For the text-containing cell, return its midpoint in [X, Y] coordinate format. 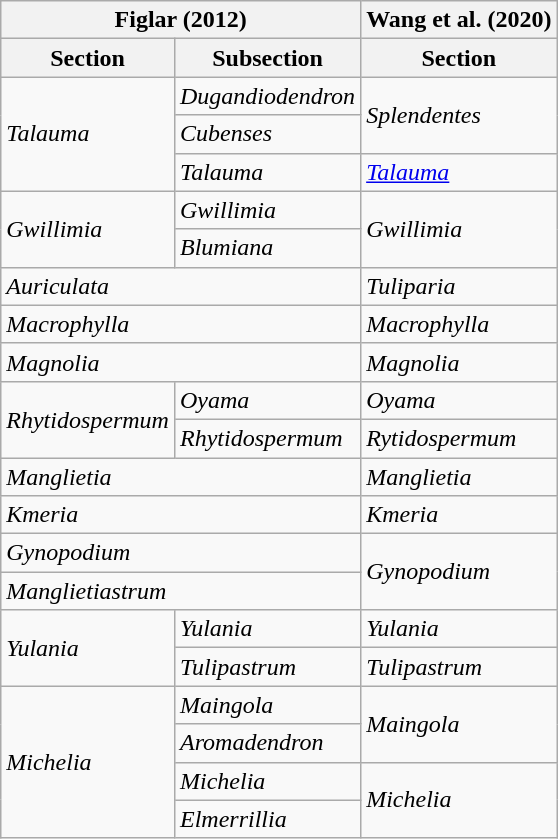
Tuliparia [459, 286]
Aromadendron [267, 743]
Splendentes [459, 115]
Figlar (2012) [181, 20]
Auriculata [181, 286]
Elmerrillia [267, 819]
Dugandiodendron [267, 96]
Rytidospermum [459, 438]
Wang et al. (2020) [459, 20]
Subsection [267, 58]
Cubenses [267, 134]
Manglietiastrum [181, 591]
Blumiana [267, 248]
